Identify which cell holds the provided text, then report its [x, y] central coordinate. 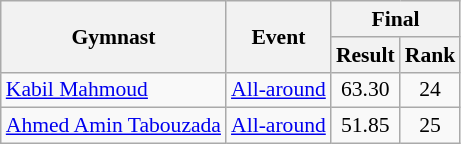
Kabil Mahmoud [114, 90]
63.30 [366, 90]
Rank [430, 55]
24 [430, 90]
51.85 [366, 126]
Ahmed Amin Tabouzada [114, 126]
Final [396, 19]
Gymnast [114, 36]
Event [278, 36]
Result [366, 55]
25 [430, 126]
